Pinpoint the cell where the given text exists, returning its (X, Y) midpoint coordinate. 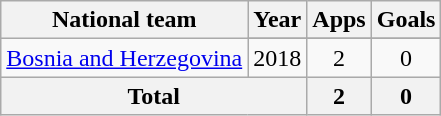
Bosnia and Herzegovina (124, 58)
2018 (278, 58)
Apps (339, 20)
Total (154, 96)
Year (278, 20)
Goals (406, 20)
National team (124, 20)
